Locate the cell with the specified text and output its (x, y) center coordinate. 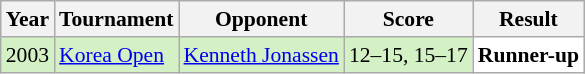
12–15, 15–17 (408, 55)
Result (528, 19)
Kenneth Jonassen (262, 55)
Runner-up (528, 55)
Year (28, 19)
Opponent (262, 19)
Tournament (116, 19)
Score (408, 19)
2003 (28, 55)
Korea Open (116, 55)
